Determine the [X, Y] coordinate at the center of the cell enclosing the given text.  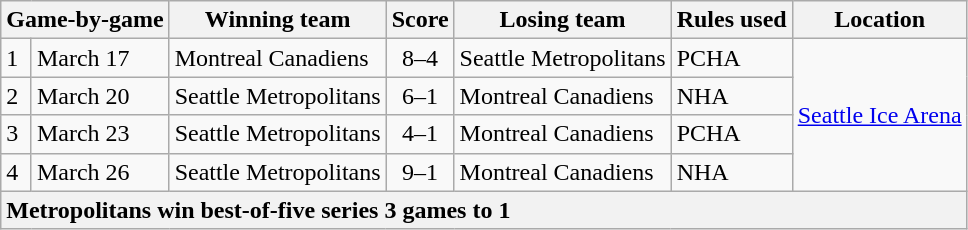
3 [16, 134]
March 17 [100, 58]
March 20 [100, 96]
Metropolitans win best-of-five series 3 games to 1 [484, 210]
1 [16, 58]
Rules used [732, 20]
8–4 [420, 58]
March 23 [100, 134]
Seattle Ice Arena [880, 115]
Winning team [278, 20]
6–1 [420, 96]
Game-by-game [85, 20]
Score [420, 20]
March 26 [100, 172]
4 [16, 172]
9–1 [420, 172]
4–1 [420, 134]
Losing team [562, 20]
2 [16, 96]
Location [880, 20]
